Extract the (X, Y) coordinate from the center of the cell holding the provided text.  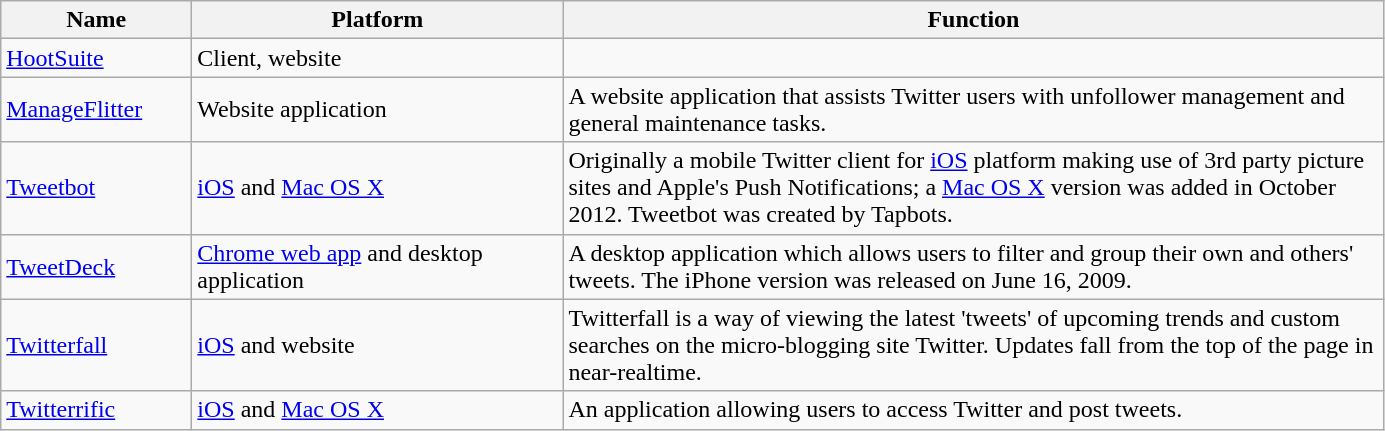
iOS and website (378, 345)
Chrome web app and desktop application (378, 266)
Twitterrific (96, 410)
An application allowing users to access Twitter and post tweets. (974, 410)
Function (974, 20)
A desktop application which allows users to filter and group their own and others' tweets. The iPhone version was released on June 16, 2009. (974, 266)
ManageFlitter (96, 110)
Platform (378, 20)
Name (96, 20)
TweetDeck (96, 266)
Website application (378, 110)
Tweetbot (96, 188)
A website application that assists Twitter users with unfollower management and general maintenance tasks. (974, 110)
Twitterfall (96, 345)
Client, website (378, 58)
HootSuite (96, 58)
